Extract the [X, Y] coordinate from the center of the cell holding the provided text.  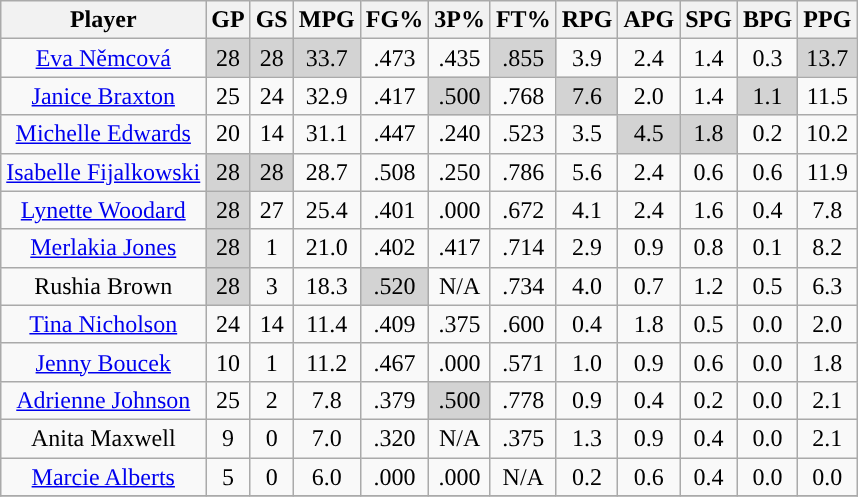
FT% [523, 20]
10 [228, 362]
0.7 [649, 286]
4.5 [649, 134]
.409 [394, 324]
PPG [828, 20]
31.1 [326, 134]
11.2 [326, 362]
.320 [394, 438]
20 [228, 134]
.447 [394, 134]
GS [272, 20]
6.0 [326, 477]
.379 [394, 400]
FG% [394, 20]
.778 [523, 400]
25.4 [326, 210]
1.0 [587, 362]
MPG [326, 20]
1.6 [709, 210]
0.3 [767, 58]
33.7 [326, 58]
.401 [394, 210]
3 [272, 286]
Tina Nicholson [104, 324]
0.8 [709, 248]
3.9 [587, 58]
27 [272, 210]
.855 [523, 58]
.714 [523, 248]
3P% [460, 20]
11.5 [828, 96]
Rushia Brown [104, 286]
1.1 [767, 96]
SPG [709, 20]
.734 [523, 286]
.571 [523, 362]
11.4 [326, 324]
Marcie Alberts [104, 477]
.600 [523, 324]
4.1 [587, 210]
5 [228, 477]
Janice Braxton [104, 96]
APG [649, 20]
.467 [394, 362]
8.2 [828, 248]
18.3 [326, 286]
11.9 [828, 172]
6.3 [828, 286]
Merlakia Jones [104, 248]
.473 [394, 58]
13.7 [828, 58]
0.1 [767, 248]
GP [228, 20]
Jenny Boucek [104, 362]
.402 [394, 248]
Player [104, 20]
21.0 [326, 248]
28.7 [326, 172]
10.2 [828, 134]
.508 [394, 172]
4.0 [587, 286]
.786 [523, 172]
5.6 [587, 172]
BPG [767, 20]
1.2 [709, 286]
.523 [523, 134]
Anita Maxwell [104, 438]
Michelle Edwards [104, 134]
Isabelle Fijalkowski [104, 172]
1.3 [587, 438]
7.6 [587, 96]
2 [272, 400]
.240 [460, 134]
2.9 [587, 248]
9 [228, 438]
.672 [523, 210]
Eva Němcová [104, 58]
Adrienne Johnson [104, 400]
RPG [587, 20]
7.0 [326, 438]
32.9 [326, 96]
.520 [394, 286]
.768 [523, 96]
3.5 [587, 134]
.250 [460, 172]
Lynette Woodard [104, 210]
.435 [460, 58]
